Output the [X, Y] coordinate of the center of the cell containing the given text.  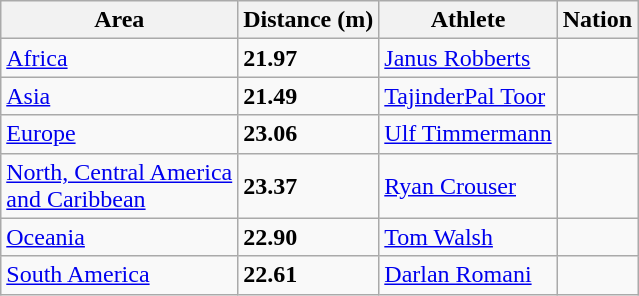
North, Central America and Caribbean [120, 186]
Tom Walsh [468, 237]
Ryan Crouser [468, 186]
Europe [120, 134]
Africa [120, 58]
TajinderPal Toor [468, 96]
21.97 [308, 58]
Janus Robberts [468, 58]
Athlete [468, 20]
South America [120, 275]
Distance (m) [308, 20]
Nation [597, 20]
Darlan Romani [468, 275]
Area [120, 20]
Oceania [120, 237]
22.61 [308, 275]
23.37 [308, 186]
Ulf Timmermann [468, 134]
Asia [120, 96]
21.49 [308, 96]
23.06 [308, 134]
22.90 [308, 237]
